Capture the cell that displays the provided text and extract its [x, y] central coordinate. 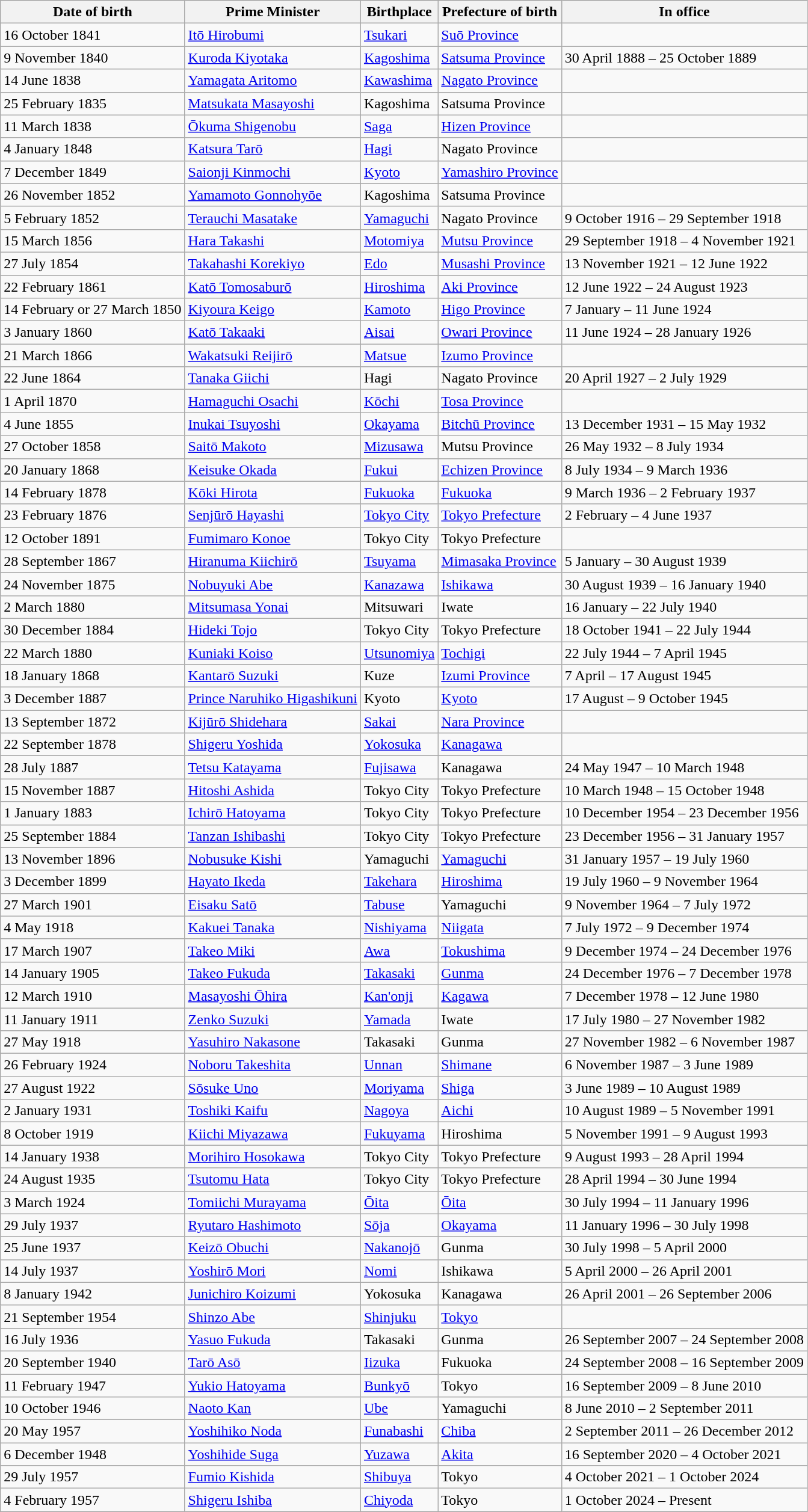
Nobuyuki Abe [273, 584]
11 January 1996 – 30 July 1998 [684, 1225]
20 September 1940 [93, 1362]
14 February or 27 March 1850 [93, 310]
Hayato Ikeda [273, 882]
Shigeru Yoshida [273, 745]
Prefecture of birth [499, 12]
24 August 1935 [93, 1179]
25 September 1884 [93, 836]
6 December 1948 [93, 1454]
21 March 1866 [93, 355]
10 December 1954 – 23 December 1956 [684, 813]
Yasuhiro Nakasone [273, 1042]
2 September 2011 – 26 December 2012 [684, 1431]
In office [684, 12]
Fumio Kishida [273, 1477]
28 September 1867 [93, 561]
Nomi [399, 1271]
10 August 1989 – 5 November 1991 [684, 1111]
Sōja [399, 1225]
14 June 1838 [93, 81]
7 December 1978 – 12 June 1980 [684, 996]
3 June 1989 – 10 August 1989 [684, 1088]
Tanzan Ishibashi [273, 836]
Terauchi Masatake [273, 218]
Aki Province [499, 287]
30 August 1939 – 16 January 1940 [684, 584]
10 March 1948 – 15 October 1948 [684, 790]
Fumimaro Konoe [273, 538]
Kakuei Tanaka [273, 927]
7 December 1849 [93, 172]
Tanaka Giichi [273, 378]
27 July 1854 [93, 263]
Izumi Province [499, 676]
Aisai [399, 333]
27 October 1858 [93, 447]
Shinzo Abe [273, 1317]
Yasuo Fukuda [273, 1339]
Saitō Makoto [273, 447]
9 November 1964 – 7 July 1972 [684, 905]
22 September 1878 [93, 745]
Saionji Kinmochi [273, 172]
5 April 2000 – 26 April 2001 [684, 1271]
Eisaku Satō [273, 905]
23 December 1956 – 31 January 1957 [684, 836]
13 December 1931 – 15 May 1932 [684, 424]
Takeo Miki [273, 950]
Awa [399, 950]
Tsukari [399, 35]
Ichirō Hatoyama [273, 813]
7 July 1972 – 9 December 1974 [684, 927]
30 July 1998 – 5 April 2000 [684, 1248]
16 January – 22 July 1940 [684, 607]
11 June 1924 – 28 January 1926 [684, 333]
Matsue [399, 355]
Akita [499, 1454]
Nakanojō [399, 1248]
26 September 2007 – 24 September 2008 [684, 1339]
26 April 2001 – 26 September 2006 [684, 1294]
4 June 1855 [93, 424]
Shigeru Ishiba [273, 1500]
Mizusawa [399, 447]
16 September 2009 – 8 June 2010 [684, 1385]
11 January 1911 [93, 1019]
Chiyoda [399, 1500]
25 June 1937 [93, 1248]
11 March 1838 [93, 126]
26 February 1924 [93, 1065]
Inukai Tsuyoshi [273, 424]
28 April 1994 – 30 June 1994 [684, 1179]
Ryutaro Hashimoto [273, 1225]
Tabuse [399, 905]
13 September 1872 [93, 722]
Higo Province [499, 310]
Yoshirō Mori [273, 1271]
Tsutomu Hata [273, 1179]
20 January 1868 [93, 470]
Shinjuku [399, 1317]
Tetsu Katayama [273, 767]
Kan'onji [399, 996]
Noboru Takeshita [273, 1065]
Wakatsuki Reijirō [273, 355]
Kiyoura Keigo [273, 310]
15 March 1856 [93, 241]
27 November 1982 – 6 November 1987 [684, 1042]
Mitsumasa Yonai [273, 607]
2 March 1880 [93, 607]
17 July 1980 – 27 November 1982 [684, 1019]
Motomiya [399, 241]
Unnan [399, 1065]
Fukui [399, 470]
Prime Minister [273, 12]
9 December 1974 – 24 December 1976 [684, 950]
16 October 1841 [93, 35]
13 November 1921 – 12 June 1922 [684, 263]
Birthplace [399, 12]
Shiga [499, 1088]
Kuze [399, 676]
20 April 1927 – 2 July 1929 [684, 378]
31 January 1957 – 19 July 1960 [684, 859]
1 October 2024 – Present [684, 1500]
9 August 1993 – 28 April 1994 [684, 1157]
Yamamoto Gonnohyōe [273, 195]
Kōki Hirota [273, 493]
27 March 1901 [93, 905]
Kamoto [399, 310]
Yamada [399, 1019]
9 October 1916 – 29 September 1918 [684, 218]
8 January 1942 [93, 1294]
12 June 1922 – 24 August 1923 [684, 287]
Mimasaka Province [499, 561]
Hizen Province [499, 126]
Itō Hirobumi [273, 35]
18 January 1868 [93, 676]
Kanazawa [399, 584]
2 February – 4 June 1937 [684, 515]
Yamagata Aritomo [273, 81]
5 January – 30 August 1939 [684, 561]
Katsura Tarō [273, 149]
17 August – 9 October 1945 [684, 699]
4 May 1918 [93, 927]
4 January 1848 [93, 149]
1 April 1870 [93, 401]
3 January 1860 [93, 333]
4 October 2021 – 1 October 2024 [684, 1477]
22 March 1880 [93, 653]
Yamashiro Province [499, 172]
9 March 1936 – 2 February 1937 [684, 493]
Bunkyō [399, 1385]
Suō Province [499, 35]
Takehara [399, 882]
Keisuke Okada [273, 470]
28 July 1887 [93, 767]
Yoshihiko Noda [273, 1431]
19 July 1960 – 9 November 1964 [684, 882]
17 March 1907 [93, 950]
Masayoshi Ōhira [273, 996]
30 December 1884 [93, 630]
Ube [399, 1409]
Prince Naruhiko Higashikuni [273, 699]
Edo [399, 263]
22 July 1944 – 7 April 1945 [684, 653]
Yuzawa [399, 1454]
Hamaguchi Osachi [273, 401]
Kōchi [399, 401]
14 January 1905 [93, 973]
Kantarō Suzuki [273, 676]
Hiranuma Kiichirō [273, 561]
11 February 1947 [93, 1385]
Senjūrō Hayashi [273, 515]
18 October 1941 – 22 July 1944 [684, 630]
Tochigi [499, 653]
Hitoshi Ashida [273, 790]
15 November 1887 [93, 790]
7 January – 11 June 1924 [684, 310]
Aichi [499, 1111]
16 July 1936 [93, 1339]
Kagawa [499, 996]
9 November 1840 [93, 58]
Hideki Tojo [273, 630]
Tomiichi Murayama [273, 1202]
Katō Takaaki [273, 333]
12 October 1891 [93, 538]
27 May 1918 [93, 1042]
21 September 1954 [93, 1317]
13 November 1896 [93, 859]
2 January 1931 [93, 1111]
Yoshihide Suga [273, 1454]
Nagoya [399, 1111]
26 May 1932 – 8 July 1934 [684, 447]
12 March 1910 [93, 996]
Nobusuke Kishi [273, 859]
8 October 1919 [93, 1134]
Saga [399, 126]
6 November 1987 – 3 June 1989 [684, 1065]
Takahashi Korekiyo [273, 263]
3 March 1924 [93, 1202]
7 April – 17 August 1945 [684, 676]
Naoto Kan [273, 1409]
8 June 2010 – 2 September 2011 [684, 1409]
Shibuya [399, 1477]
Takeo Fukuda [273, 973]
Date of birth [93, 12]
Tsuyama [399, 561]
Katō Tomosaburō [273, 287]
22 June 1864 [93, 378]
3 December 1887 [93, 699]
24 November 1875 [93, 584]
24 May 1947 – 10 March 1948 [684, 767]
Iizuka [399, 1362]
Bitchū Province [499, 424]
30 July 1994 – 11 January 1996 [684, 1202]
Ōkuma Shigenobu [273, 126]
Junichiro Koizumi [273, 1294]
Kawashima [399, 81]
Fukuyama [399, 1134]
Nara Province [499, 722]
20 May 1957 [93, 1431]
8 July 1934 – 9 March 1936 [684, 470]
27 August 1922 [93, 1088]
5 November 1991 – 9 August 1993 [684, 1134]
5 February 1852 [93, 218]
Kuniaki Koiso [273, 653]
22 February 1861 [93, 287]
Kijūrō Shidehara [273, 722]
25 February 1835 [93, 103]
1 January 1883 [93, 813]
Yukio Hatoyama [273, 1385]
Utsunomiya [399, 653]
Izumo Province [499, 355]
Musashi Province [499, 263]
3 December 1899 [93, 882]
Morihiro Hosokawa [273, 1157]
Mitsuwari [399, 607]
Sakai [399, 722]
Matsukata Masayoshi [273, 103]
Echizen Province [499, 470]
Zenko Suzuki [273, 1019]
Niigata [499, 927]
Keizō Obuchi [273, 1248]
24 December 1976 – 7 December 1978 [684, 973]
30 April 1888 – 25 October 1889 [684, 58]
Kiichi Miyazawa [273, 1134]
Nishiyama [399, 927]
26 November 1852 [93, 195]
29 September 1918 – 4 November 1921 [684, 241]
Shimane [499, 1065]
Funabashi [399, 1431]
Tarō Asō [273, 1362]
Kuroda Kiyotaka [273, 58]
Tosa Province [499, 401]
23 February 1876 [93, 515]
Toshiki Kaifu [273, 1111]
14 January 1938 [93, 1157]
14 February 1878 [93, 493]
Moriyama [399, 1088]
Hara Takashi [273, 241]
4 February 1957 [93, 1500]
Sōsuke Uno [273, 1088]
Fujisawa [399, 767]
Chiba [499, 1431]
29 July 1937 [93, 1225]
16 September 2020 – 4 October 2021 [684, 1454]
10 October 1946 [93, 1409]
Tokushima [499, 950]
Owari Province [499, 333]
14 July 1937 [93, 1271]
24 September 2008 – 16 September 2009 [684, 1362]
29 July 1957 [93, 1477]
